Provide the [x, y] coordinate of the cell's center where the given text is located.  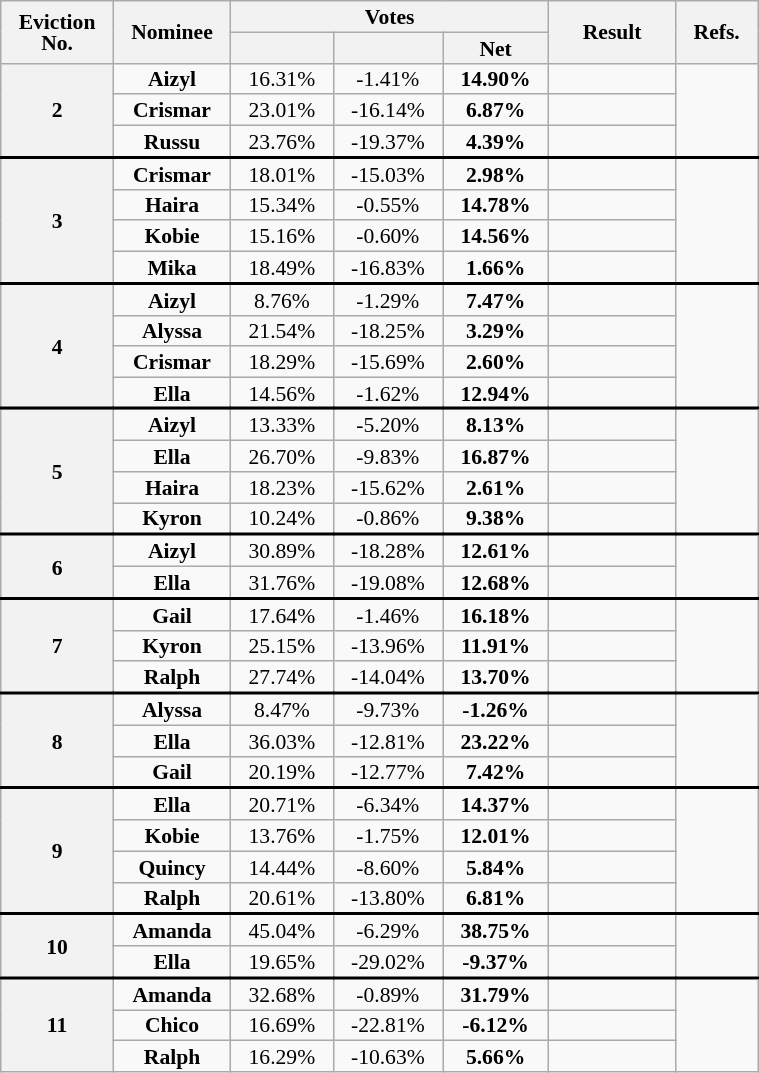
1.66% [496, 268]
-6.29% [388, 930]
18.49% [282, 268]
14.44% [282, 866]
4 [58, 346]
-22.81% [388, 1026]
-1.29% [388, 300]
5.84% [496, 866]
16.69% [282, 1026]
14.90% [496, 78]
20.19% [282, 772]
-6.34% [388, 804]
13.70% [496, 678]
31.79% [496, 994]
-1.26% [496, 709]
26.70% [282, 456]
14.78% [496, 204]
17.64% [282, 615]
Refs. [717, 32]
12.01% [496, 836]
7 [58, 646]
15.34% [282, 204]
-12.77% [388, 772]
-1.41% [388, 78]
Result [612, 32]
3.29% [496, 330]
-12.81% [388, 740]
16.87% [496, 456]
45.04% [282, 930]
6 [58, 567]
-18.25% [388, 330]
Votes [390, 16]
-5.20% [388, 425]
-0.86% [388, 519]
2 [58, 110]
Russu [172, 142]
-15.62% [388, 488]
38.75% [496, 930]
3 [58, 221]
7.42% [496, 772]
27.74% [282, 678]
-29.02% [388, 962]
11 [58, 1025]
12.68% [496, 583]
8 [58, 740]
-16.83% [388, 268]
-10.63% [388, 1056]
18.29% [282, 362]
8.13% [496, 425]
8.47% [282, 709]
2.60% [496, 362]
15.16% [282, 236]
20.71% [282, 804]
-9.37% [496, 962]
-19.37% [388, 142]
-16.14% [388, 110]
18.01% [282, 174]
Quincy [172, 866]
36.03% [282, 740]
-1.62% [388, 394]
13.76% [282, 836]
9 [58, 851]
4.39% [496, 142]
10.24% [282, 519]
14.37% [496, 804]
19.65% [282, 962]
-18.28% [388, 551]
-13.96% [388, 646]
-9.73% [388, 709]
-6.12% [496, 1026]
-1.75% [388, 836]
5.66% [496, 1056]
12.94% [496, 394]
Net [496, 48]
31.76% [282, 583]
-15.03% [388, 174]
13.33% [282, 425]
6.81% [496, 898]
32.68% [282, 994]
-9.83% [388, 456]
12.61% [496, 551]
-13.80% [388, 898]
-19.08% [388, 583]
16.31% [282, 78]
-0.89% [388, 994]
10 [58, 946]
6.87% [496, 110]
-0.60% [388, 236]
21.54% [282, 330]
9.38% [496, 519]
23.01% [282, 110]
25.15% [282, 646]
Chico [172, 1026]
8.76% [282, 300]
2.61% [496, 488]
18.23% [282, 488]
-15.69% [388, 362]
Nominee [172, 32]
-14.04% [388, 678]
16.29% [282, 1056]
23.22% [496, 740]
7.47% [496, 300]
11.91% [496, 646]
30.89% [282, 551]
Eviction No. [58, 32]
5 [58, 472]
-0.55% [388, 204]
-8.60% [388, 866]
23.76% [282, 142]
2.98% [496, 174]
-1.46% [388, 615]
20.61% [282, 898]
Mika [172, 268]
16.18% [496, 615]
